Return the (X, Y) coordinate for the center point of the cell that contains the specified text.  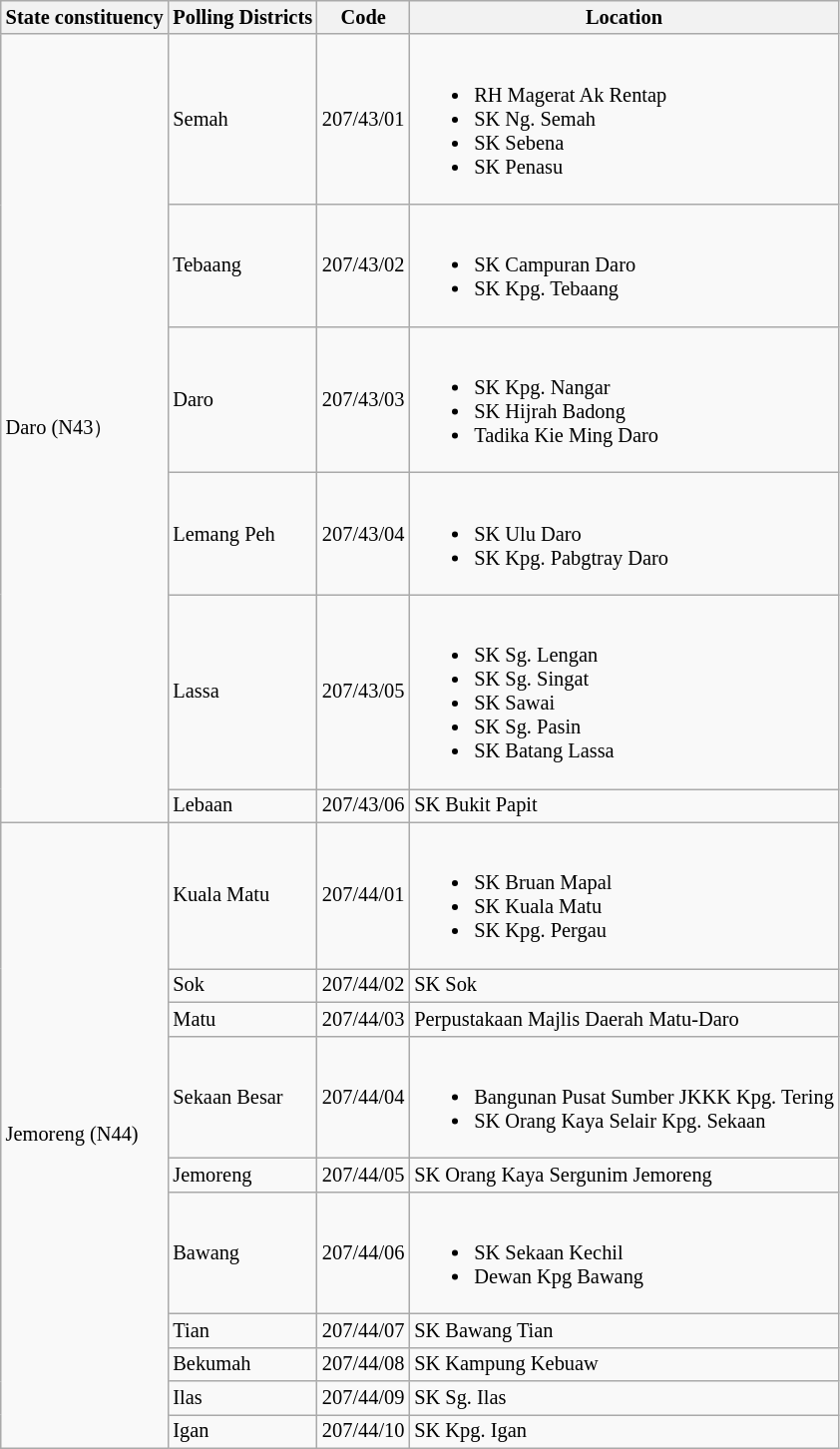
SK Campuran DaroSK Kpg. Tebaang (624, 264)
207/44/05 (363, 1175)
SK Sekaan KechilDewan Kpg Bawang (624, 1252)
Location (624, 17)
SK Bawang Tian (624, 1330)
207/43/01 (363, 119)
SK Kpg. NangarSK Hijrah BadongTadika Kie Ming Daro (624, 399)
SK Sg. Ilas (624, 1397)
Perpustakaan Majlis Daerah Matu-Daro (624, 1019)
207/43/04 (363, 533)
207/44/10 (363, 1431)
Jemoreng (242, 1175)
207/44/06 (363, 1252)
SK Sg. LenganSK Sg. SingatSK SawaiSK Sg. PasinSK Batang Lassa (624, 692)
207/44/04 (363, 1097)
Tian (242, 1330)
207/44/07 (363, 1330)
State constituency (85, 17)
Sok (242, 985)
Sekaan Besar (242, 1097)
Kuala Matu (242, 895)
Code (363, 17)
RH Magerat Ak RentapSK Ng. SemahSK SebenaSK Penasu (624, 119)
207/43/03 (363, 399)
207/44/01 (363, 895)
207/44/02 (363, 985)
207/44/03 (363, 1019)
207/43/02 (363, 264)
207/44/08 (363, 1364)
Tebaang (242, 264)
SK Kpg. Igan (624, 1431)
207/43/05 (363, 692)
SK Ulu DaroSK Kpg. Pabgtray Daro (624, 533)
SK Bukit Papit (624, 805)
Lemang Peh (242, 533)
Ilas (242, 1397)
Daro (N43） (85, 428)
Polling Districts (242, 17)
207/43/06 (363, 805)
Lassa (242, 692)
Bangunan Pusat Sumber JKKK Kpg. TeringSK Orang Kaya Selair Kpg. Sekaan (624, 1097)
SK Kampung Kebuaw (624, 1364)
Bawang (242, 1252)
Matu (242, 1019)
Semah (242, 119)
SK Bruan MapalSK Kuala MatuSK Kpg. Pergau (624, 895)
Bekumah (242, 1364)
Jemoreng (N44) (85, 1136)
Daro (242, 399)
Igan (242, 1431)
Lebaan (242, 805)
SK Sok (624, 985)
SK Orang Kaya Sergunim Jemoreng (624, 1175)
207/44/09 (363, 1397)
